Output the [X, Y] coordinate of the center of the cell containing the given text.  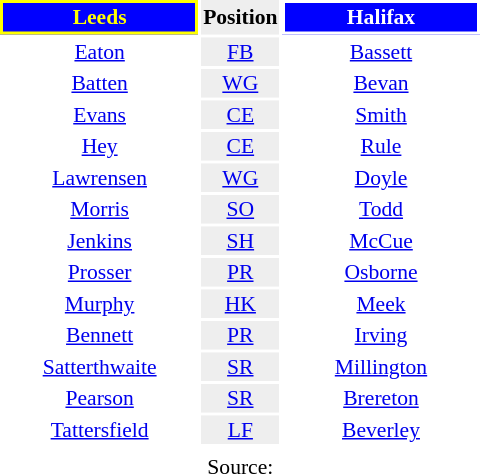
Beverley [381, 430]
SH [240, 240]
Pearson [100, 398]
Prosser [100, 272]
Batten [100, 83]
SO [240, 209]
Evans [100, 114]
Brereton [381, 398]
LF [240, 430]
HK [240, 304]
Meek [381, 304]
Tattersfield [100, 430]
Halifax [381, 17]
Osborne [381, 272]
Lawrensen [100, 178]
McCue [381, 240]
Millington [381, 366]
Bennett [100, 335]
Hey [100, 146]
Jenkins [100, 240]
Doyle [381, 178]
Smith [381, 114]
Rule [381, 146]
Eaton [100, 52]
FB [240, 52]
Todd [381, 209]
Bassett [381, 52]
Position [240, 17]
Bevan [381, 83]
Irving [381, 335]
Satterthwaite [100, 366]
Leeds [100, 17]
Murphy [100, 304]
Morris [100, 209]
